Provide the [X, Y] coordinate of the cell's center where the given text is located.  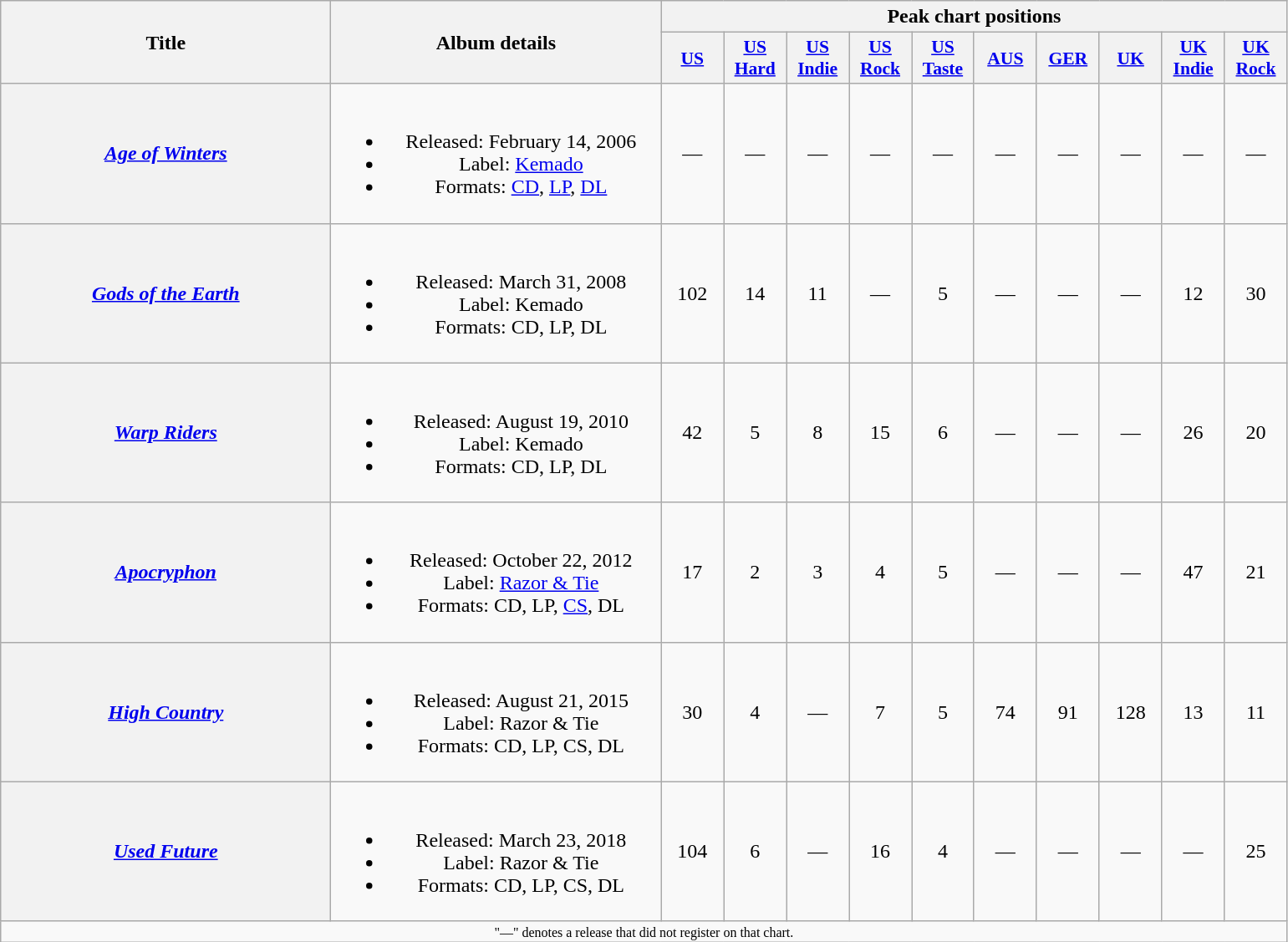
Warp Riders [165, 433]
Title [165, 42]
91 [1068, 712]
USRock [881, 59]
74 [1005, 712]
Peak chart positions [975, 17]
Released: August 21, 2015Label: Razor & TieFormats: CD, LP, CS, DL [496, 712]
GER [1068, 59]
16 [881, 851]
Released: August 19, 2010Label: KemadoFormats: CD, LP, DL [496, 433]
Age of Winters [165, 154]
Released: October 22, 2012Label: Razor & TieFormats: CD, LP, CS, DL [496, 572]
US [692, 59]
14 [756, 293]
13 [1194, 712]
UK [1130, 59]
High Country [165, 712]
25 [1255, 851]
USTaste [943, 59]
Released: March 23, 2018Label: Razor & TieFormats: CD, LP, CS, DL [496, 851]
Album details [496, 42]
8 [817, 433]
USIndie [817, 59]
15 [881, 433]
104 [692, 851]
Used Future [165, 851]
128 [1130, 712]
7 [881, 712]
47 [1194, 572]
"—" denotes a release that did not register on that chart. [644, 931]
42 [692, 433]
12 [1194, 293]
17 [692, 572]
20 [1255, 433]
USHard [756, 59]
Released: February 14, 2006Label: KemadoFormats: CD, LP, DL [496, 154]
UKIndie [1194, 59]
102 [692, 293]
21 [1255, 572]
Gods of the Earth [165, 293]
26 [1194, 433]
2 [756, 572]
Released: March 31, 2008Label: KemadoFormats: CD, LP, DL [496, 293]
3 [817, 572]
UKRock [1255, 59]
AUS [1005, 59]
Apocryphon [165, 572]
